Capture the cell that displays the provided text and extract its (X, Y) central coordinate. 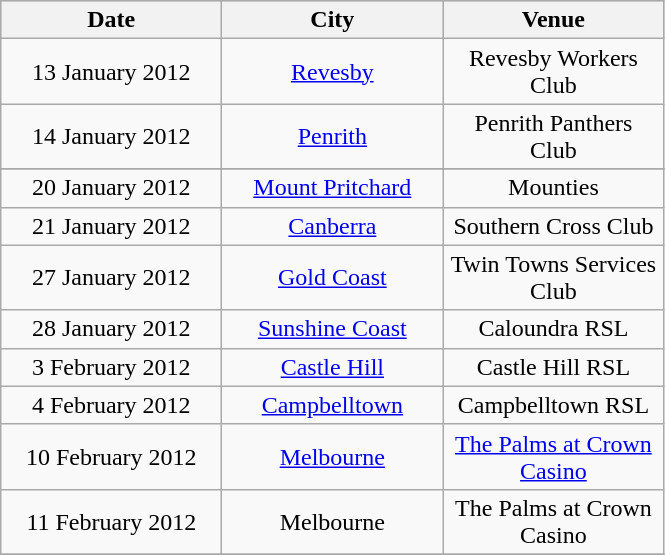
13 January 2012 (112, 72)
21 January 2012 (112, 226)
11 February 2012 (112, 522)
Gold Coast (332, 278)
Revesby Workers Club (554, 72)
Penrith (332, 136)
Caloundra RSL (554, 329)
Campbelltown RSL (554, 405)
Sunshine Coast (332, 329)
Southern Cross Club (554, 226)
Venue (554, 20)
10 February 2012 (112, 456)
14 January 2012 (112, 136)
City (332, 20)
Castle Hill RSL (554, 367)
Revesby (332, 72)
Canberra (332, 226)
Penrith Panthers Club (554, 136)
Mount Pritchard (332, 188)
20 January 2012 (112, 188)
27 January 2012 (112, 278)
Mounties (554, 188)
Castle Hill (332, 367)
28 January 2012 (112, 329)
Date (112, 20)
4 February 2012 (112, 405)
3 February 2012 (112, 367)
Twin Towns Services Club (554, 278)
Campbelltown (332, 405)
